Find where the given text appears and provide that cell's center as (x, y) coordinate. 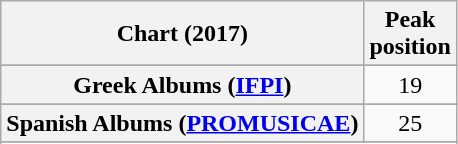
Peak position (410, 34)
Spanish Albums (PROMUSICAE) (182, 123)
Greek Albums (IFPI) (182, 85)
19 (410, 85)
Chart (2017) (182, 34)
25 (410, 123)
